Return (X, Y) of the center of cell containing provided text 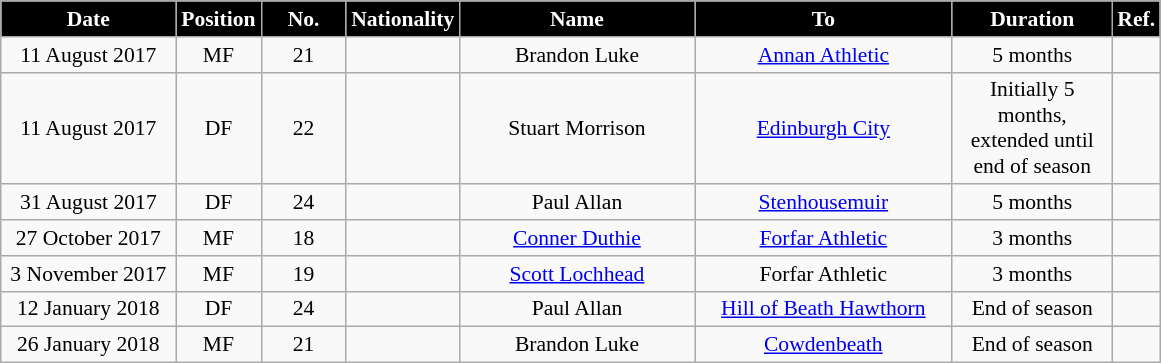
Annan Athletic (824, 55)
Name (576, 19)
Edinburgh City (824, 128)
18 (304, 238)
27 October 2017 (88, 238)
Cowdenbeath (824, 345)
Stenhousemuir (824, 203)
To (824, 19)
Position (218, 19)
Date (88, 19)
Scott Lochhead (576, 274)
22 (304, 128)
Hill of Beath Hawthorn (824, 309)
19 (304, 274)
Ref. (1136, 19)
Stuart Morrison (576, 128)
Duration (1032, 19)
3 November 2017 (88, 274)
Conner Duthie (576, 238)
26 January 2018 (88, 345)
No. (304, 19)
31 August 2017 (88, 203)
Initially 5 months, extended until end of season (1032, 128)
Nationality (402, 19)
12 January 2018 (88, 309)
